Determine the [X, Y] coordinate at the center of the cell enclosing the given text.  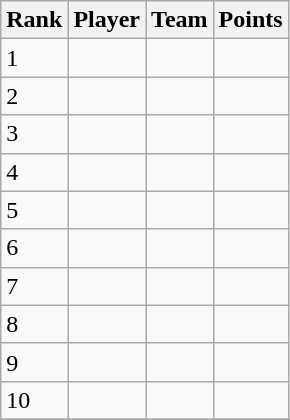
3 [34, 134]
7 [34, 286]
8 [34, 324]
5 [34, 210]
Team [180, 20]
4 [34, 172]
Rank [34, 20]
2 [34, 96]
6 [34, 248]
Points [250, 20]
9 [34, 362]
1 [34, 58]
Player [107, 20]
10 [34, 400]
